Locate the cell with the specified text and output its [x, y] center coordinate. 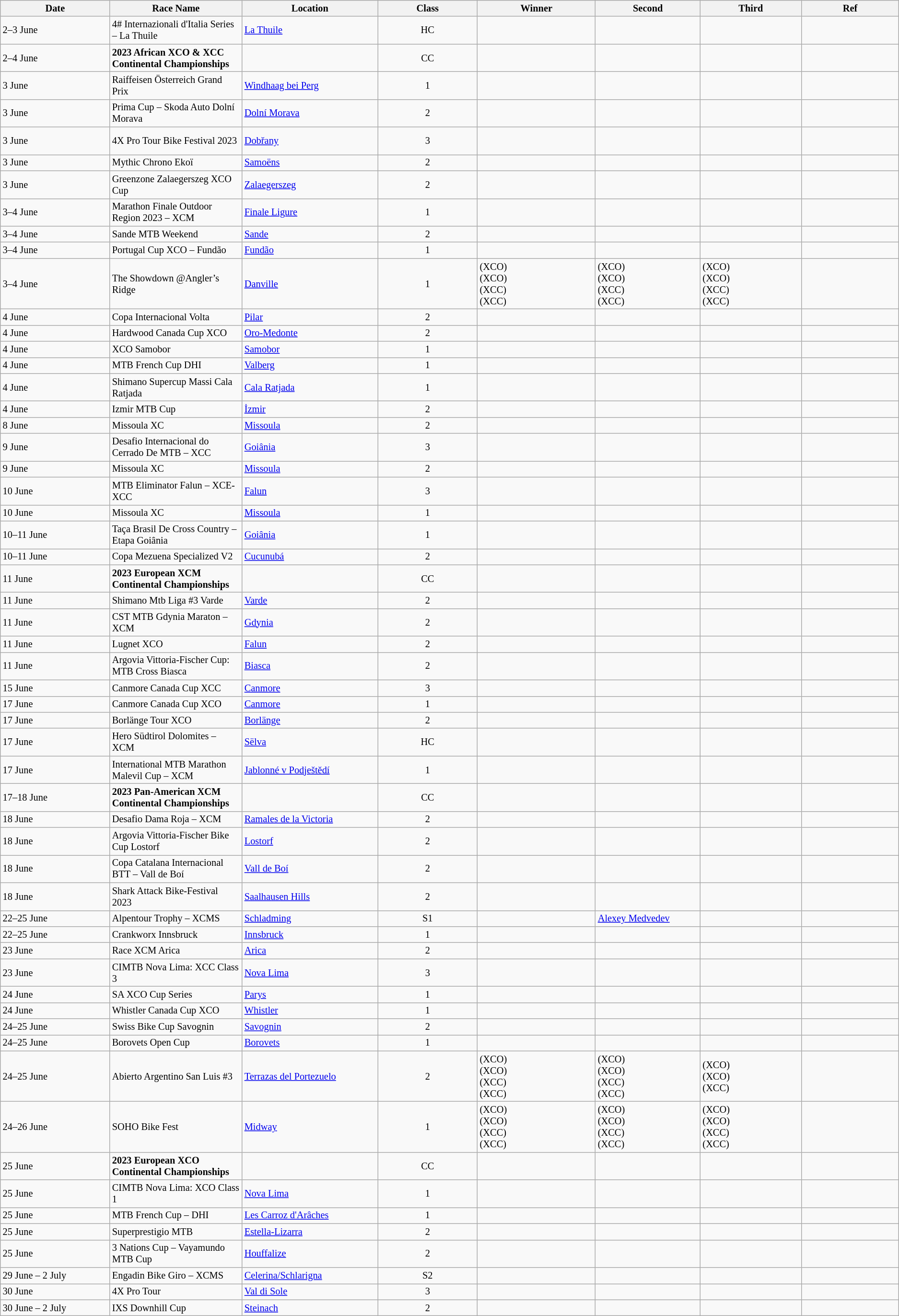
Abierto Argentino San Luis #3 [176, 1076]
Steinach [310, 1308]
Whistler [310, 1011]
Hardwood Canada Cup XCO [176, 333]
XCO Samobor [176, 349]
Shimano Supercup Massi Cala Ratjada [176, 387]
Location [310, 8]
Race XCM Arica [176, 951]
Oro-Medonte [310, 333]
Borlänge [310, 720]
Ramales de la Victoria [310, 819]
Borovets Open Cup [176, 1043]
2–4 June [55, 58]
Third [751, 8]
Izmir MTB Cup [176, 409]
Crankworx Innsbruck [176, 934]
SA XCO Cup Series [176, 994]
Sande [310, 234]
Engadin Bike Giro – XCMS [176, 1275]
Schladming [310, 919]
15 June [55, 688]
SOHO Bike Fest [176, 1127]
Alexey Medvedev [648, 919]
2023 African XCO & XCC Continental Championships [176, 58]
CST MTB Gdynia Maraton – XCM [176, 622]
Dolní Morava [310, 113]
İzmir [310, 409]
Samobor [310, 349]
4# Internazionali d'Italia Series – La Thuile [176, 30]
Les Carroz d'Arâches [310, 1215]
29 June – 2 July [55, 1275]
Desafio Internacional do Cerrado De MTB – XCC [176, 447]
Jablonné v Podještědí [310, 770]
Varde [310, 600]
Whistler Canada Cup XCO [176, 1011]
Sande MTB Weekend [176, 234]
MTB Eliminator Falun – XCE-XCC [176, 491]
3 Nations Cup – Vayamundo MTB Cup [176, 1254]
2–3 June [55, 30]
Superprestigio MTB [176, 1232]
Houffalize [310, 1254]
Taça Brasil De Cross Country – Etapa Goiânia [176, 535]
Terrazas del Portezuelo [310, 1076]
Windhaag bei Perg [310, 85]
Greenzone Zalaegerszeg XCO Cup [176, 185]
Borovets [310, 1043]
Copa Internacional Volta [176, 317]
Fundão [310, 250]
S2 [428, 1275]
17–18 June [55, 797]
Shark Attack Bike-Festival 2023 [176, 897]
Midway [310, 1127]
Saalhausen Hills [310, 897]
Estella-Lizarra [310, 1232]
Cala Ratjada [310, 387]
2023 European XCM Continental Championships [176, 579]
Dobřany [310, 141]
Date [55, 8]
Finale Ligure [310, 212]
CIMTB Nova Lima: XCC Class 3 [176, 973]
2023 European XCO Continental Championships [176, 1166]
Lugnet XCO [176, 644]
Ref [850, 8]
Class [428, 8]
Hero Südtirol Dolomites – XCM [176, 742]
Copa Catalana Internacional BTT – Vall de Boí [176, 869]
La Thuile [310, 30]
S1 [428, 919]
Prima Cup – Skoda Auto Dolní Morava [176, 113]
Val di Sole [310, 1292]
Lostorf [310, 841]
Samoëns [310, 163]
Marathon Finale Outdoor Region 2023 – XCM [176, 212]
30 June [55, 1292]
2023 Pan-American XCM Continental Championships [176, 797]
Second [648, 8]
30 June – 2 July [55, 1308]
Shimano Mtb Liga #3 Varde [176, 600]
(XCO) (XCO) (XCC) [751, 1076]
Copa Mezuena Specialized V2 [176, 557]
Valberg [310, 365]
Borlänge Tour XCO [176, 720]
Gdynia [310, 622]
Celerina/Schlarigna [310, 1275]
Raiffeisen Österreich Grand Prix [176, 85]
Alpentour Trophy – XCMS [176, 919]
Parys [310, 994]
The Showdown @Angler’s Ridge [176, 284]
Winner [537, 8]
4X Pro Tour Bike Festival 2023 [176, 141]
Desafio Dama Roja – XCM [176, 819]
MTB French Cup – DHI [176, 1215]
MTB French Cup DHI [176, 365]
Portugal Cup XCO – Fundão [176, 250]
4X Pro Tour [176, 1292]
8 June [55, 425]
IXS Downhill Cup [176, 1308]
Danville [310, 284]
Cucunubá [310, 557]
Argovia Vittoria-Fischer Bike Cup Lostorf [176, 841]
Innsbruck [310, 934]
Sëlva [310, 742]
24–26 June [55, 1127]
International MTB Marathon Malevil Cup – XCM [176, 770]
Vall de Boí [310, 869]
Canmore Canada Cup XCO [176, 704]
Race Name [176, 8]
Zalaegerszeg [310, 185]
Canmore Canada Cup XCC [176, 688]
Arica [310, 951]
Savognin [310, 1027]
Swiss Bike Cup Savognin [176, 1027]
CIMTB Nova Lima: XCO Class 1 [176, 1194]
Biasca [310, 666]
Argovia Vittoria-Fischer Cup: MTB Cross Biasca [176, 666]
Pilar [310, 317]
Mythic Chrono Ekoï [176, 163]
